Scan for the cell matching the given text and deliver its (x, y) coordinate at center. 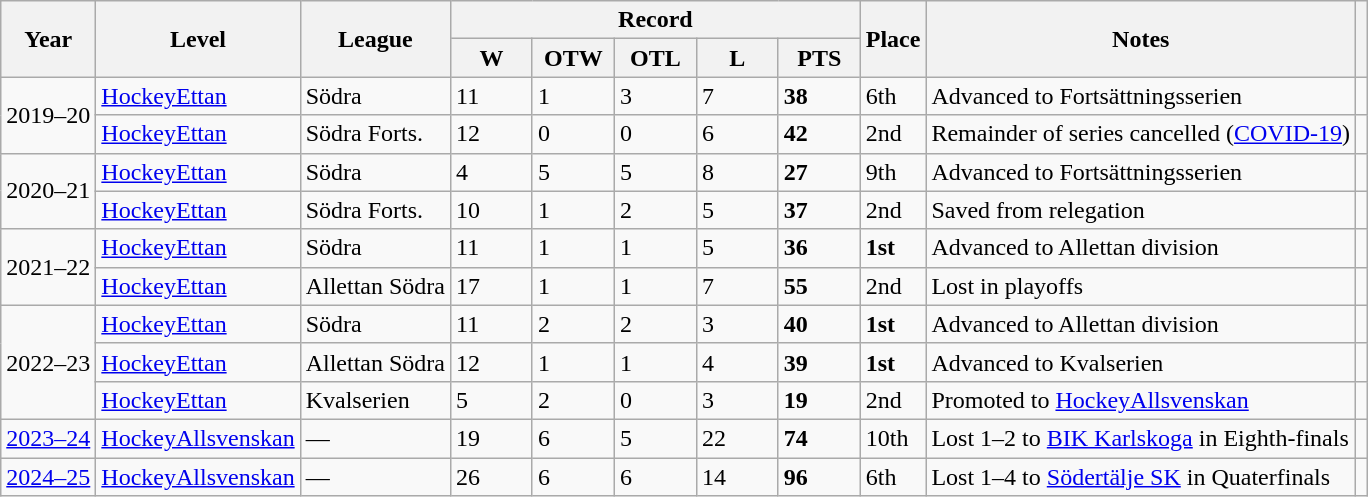
22 (737, 438)
Advanced to Kvalserien (1141, 362)
2023–24 (48, 438)
37 (819, 210)
Record (656, 20)
PTS (819, 58)
Kvalserien (375, 400)
2022–23 (48, 362)
36 (819, 248)
L (737, 58)
Remainder of series cancelled (COVID-19) (1141, 134)
27 (819, 172)
W (492, 58)
42 (819, 134)
40 (819, 324)
55 (819, 286)
74 (819, 438)
2020–21 (48, 191)
Place (893, 39)
2021–22 (48, 267)
OTL (655, 58)
38 (819, 96)
Notes (1141, 39)
2024–25 (48, 477)
League (375, 39)
Level (198, 39)
96 (819, 477)
2019–20 (48, 115)
8 (737, 172)
Promoted to HockeyAllsvenskan (1141, 400)
Year (48, 39)
26 (492, 477)
Lost 1–2 to BIK Karlskoga in Eighth-finals (1141, 438)
Lost in playoffs (1141, 286)
Saved from relegation (1141, 210)
39 (819, 362)
Lost 1–4 to Södertälje SK in Quaterfinals (1141, 477)
14 (737, 477)
OTW (573, 58)
10th (893, 438)
9th (893, 172)
10 (492, 210)
17 (492, 286)
